Identify which cell holds the provided text, then report its [X, Y] central coordinate. 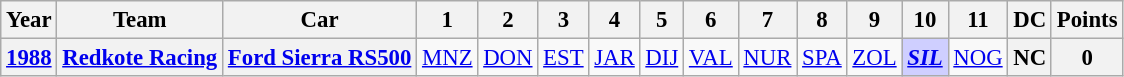
MNZ [448, 58]
9 [874, 20]
SIL [925, 58]
VAL [711, 58]
EST [564, 58]
NUR [768, 58]
NOG [978, 58]
DC [1030, 20]
Car [320, 20]
1988 [29, 58]
1 [448, 20]
SPA [822, 58]
Year [29, 20]
3 [564, 20]
4 [614, 20]
Team [140, 20]
6 [711, 20]
8 [822, 20]
11 [978, 20]
DON [508, 58]
ZOL [874, 58]
10 [925, 20]
0 [1086, 58]
2 [508, 20]
JAR [614, 58]
7 [768, 20]
5 [662, 20]
Points [1086, 20]
Ford Sierra RS500 [320, 58]
DIJ [662, 58]
Redkote Racing [140, 58]
NC [1030, 58]
